Provide the (x, y) coordinate of the cell's center where the given text is located.  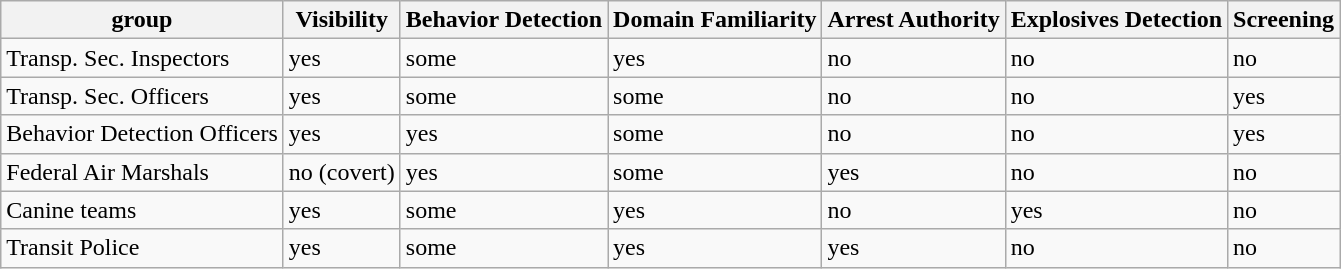
Domain Familiarity (715, 20)
Behavior Detection Officers (142, 134)
Transp. Sec. Inspectors (142, 58)
no (covert) (342, 172)
Visibility (342, 20)
group (142, 20)
Transp. Sec. Officers (142, 96)
Behavior Detection (504, 20)
Screening (1284, 20)
Federal Air Marshals (142, 172)
Canine teams (142, 210)
Explosives Detection (1116, 20)
Transit Police (142, 248)
Arrest Authority (914, 20)
